Pinpoint the cell where the given text exists, returning its (x, y) midpoint coordinate. 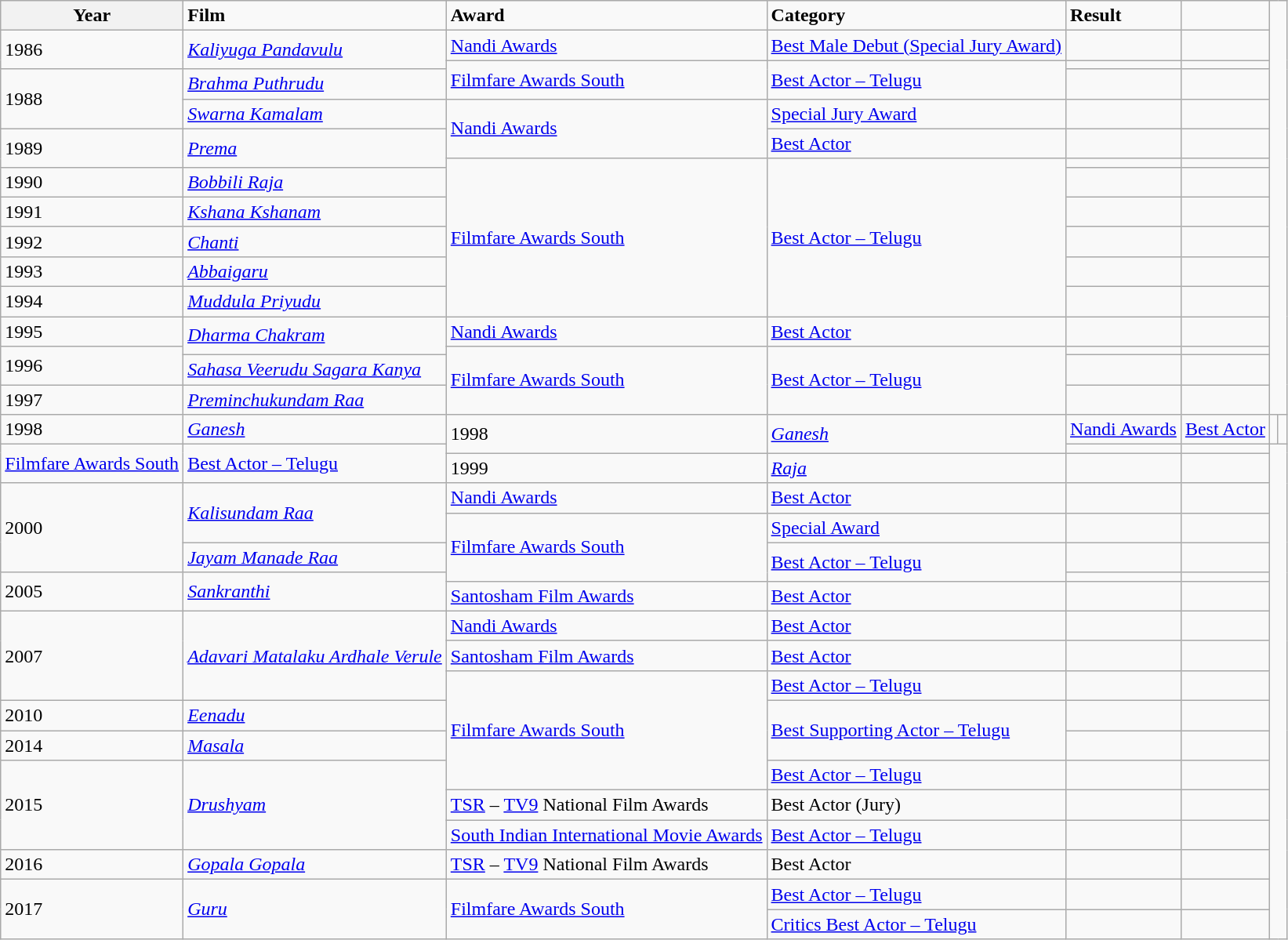
1993 (93, 271)
1992 (93, 241)
Bobbili Raja (315, 182)
Gopala Gopala (315, 865)
Eenadu (315, 715)
Chanti (315, 241)
Best Supporting Actor – Telugu (916, 730)
Category (916, 16)
2007 (93, 655)
1995 (93, 332)
Prema (315, 147)
Sahasa Veerudu Sagara Kanya (315, 370)
1996 (93, 365)
1991 (93, 212)
Special Jury Award (916, 114)
Guru (315, 909)
Kalisundam Raa (315, 513)
1997 (93, 400)
1989 (93, 147)
Kaliyuga Pandavulu (315, 50)
Abbaigaru (315, 271)
Muddula Priyudu (315, 301)
Critics Best Actor – Telugu (916, 924)
Drushyam (315, 805)
2000 (93, 528)
Masala (315, 746)
Result (1124, 16)
Swarna Kamalam (315, 114)
Best Actor (Jury) (916, 805)
Special Award (916, 528)
Jayam Manade Raa (315, 557)
1990 (93, 182)
Kshana Kshanam (315, 212)
Raja (916, 468)
2016 (93, 865)
Award (607, 16)
Brahma Puthrudu (315, 84)
Film (315, 16)
South Indian International Movie Awards (607, 835)
1994 (93, 301)
Best Male Debut (Special Jury Award) (916, 45)
2005 (93, 591)
1988 (93, 99)
Adavari Matalaku Ardhale Verule (315, 655)
1999 (607, 468)
Preminchukundam Raa (315, 400)
1986 (93, 50)
2015 (93, 805)
2010 (93, 715)
Year (93, 16)
2017 (93, 909)
Sankranthi (315, 591)
Dharma Chakram (315, 336)
2014 (93, 746)
